Return the [x, y] coordinate for the center point of the cell that contains the specified text.  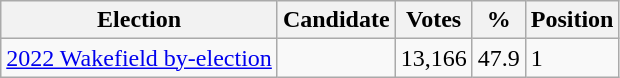
Candidate [336, 20]
47.9 [498, 58]
Votes [434, 20]
1 [572, 58]
Election [140, 20]
% [498, 20]
2022 Wakefield by-election [140, 58]
13,166 [434, 58]
Position [572, 20]
